Provide the [x, y] coordinate of the cell's center where the given text is located.  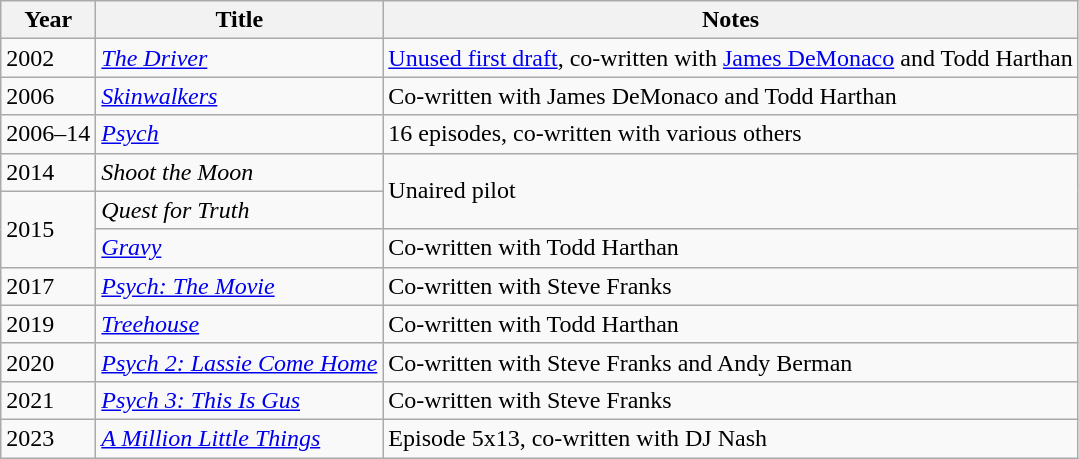
2006–14 [48, 134]
Co-written with James DeMonaco and Todd Harthan [730, 96]
16 episodes, co-written with various others [730, 134]
2017 [48, 286]
Psych 3: This Is Gus [240, 400]
2015 [48, 229]
Skinwalkers [240, 96]
2014 [48, 172]
Shoot the Moon [240, 172]
Co-written with Steve Franks and Andy Berman [730, 362]
2021 [48, 400]
Notes [730, 20]
The Driver [240, 58]
Quest for Truth [240, 210]
A Million Little Things [240, 438]
Episode 5x13, co-written with DJ Nash [730, 438]
Year [48, 20]
2019 [48, 324]
2023 [48, 438]
Psych 2: Lassie Come Home [240, 362]
2020 [48, 362]
2006 [48, 96]
Unaired pilot [730, 191]
Treehouse [240, 324]
Title [240, 20]
Psych [240, 134]
Gravy [240, 248]
Psych: The Movie [240, 286]
2002 [48, 58]
Unused first draft, co-written with James DeMonaco and Todd Harthan [730, 58]
